Return the (x, y) coordinate for the center point of the cell that contains the specified text.  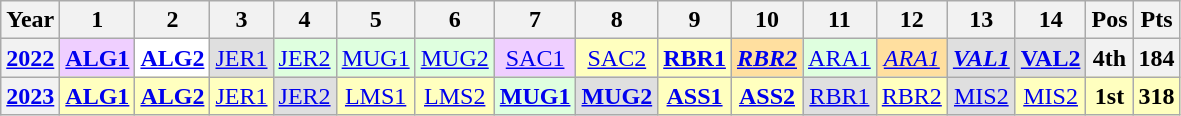
Year (30, 20)
4th (1110, 58)
SAC2 (617, 58)
1st (1110, 96)
SAC1 (535, 58)
5 (376, 20)
4 (304, 20)
Pos (1110, 20)
7 (535, 20)
318 (1156, 96)
ASS1 (695, 96)
VAL1 (981, 58)
6 (454, 20)
ASS2 (766, 96)
184 (1156, 58)
9 (695, 20)
1 (98, 20)
LMS2 (454, 96)
2 (172, 20)
LMS1 (376, 96)
11 (840, 20)
12 (912, 20)
2022 (30, 58)
13 (981, 20)
8 (617, 20)
2023 (30, 96)
14 (1050, 20)
3 (242, 20)
10 (766, 20)
VAL2 (1050, 58)
Pts (1156, 20)
